Capture the cell that displays the provided text and extract its [X, Y] central coordinate. 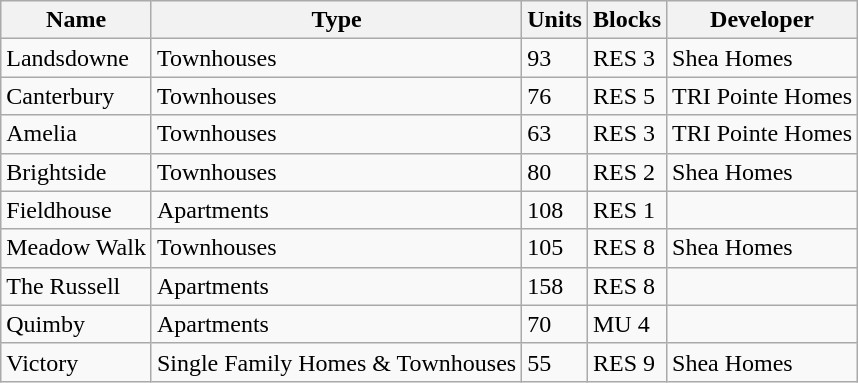
Units [555, 20]
Canterbury [76, 96]
63 [555, 134]
Amelia [76, 134]
Landsdowne [76, 58]
76 [555, 96]
MU 4 [626, 324]
105 [555, 248]
Fieldhouse [76, 210]
RES 2 [626, 172]
93 [555, 58]
70 [555, 324]
Developer [762, 20]
Meadow Walk [76, 248]
158 [555, 286]
Name [76, 20]
55 [555, 362]
108 [555, 210]
RES 1 [626, 210]
Victory [76, 362]
The Russell [76, 286]
Brightside [76, 172]
RES 5 [626, 96]
Type [336, 20]
Quimby [76, 324]
Single Family Homes & Townhouses [336, 362]
Blocks [626, 20]
RES 9 [626, 362]
80 [555, 172]
